Find where the given text appears and provide that cell's center as (X, Y) coordinate. 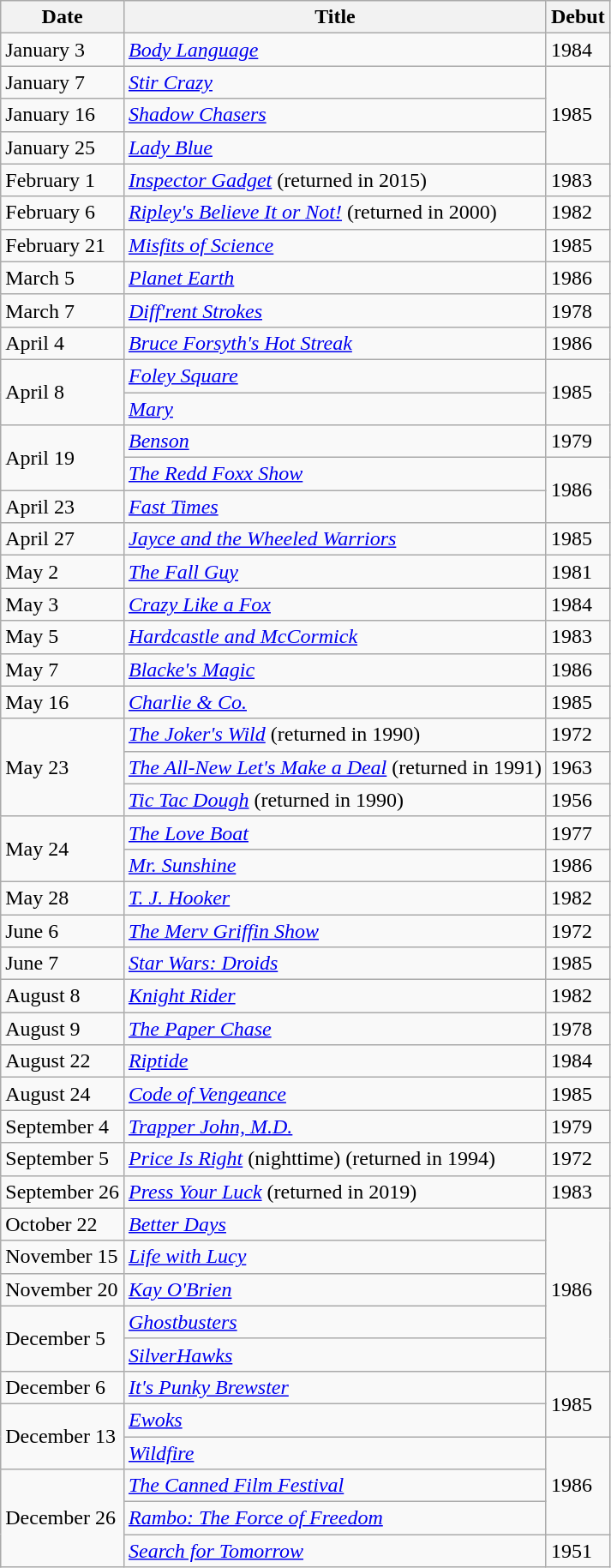
Star Wars: Droids (334, 964)
December 26 (63, 1518)
February 1 (63, 180)
Title (334, 17)
February 6 (63, 213)
Mary (334, 409)
1963 (578, 767)
1956 (578, 800)
June 6 (63, 930)
January 3 (63, 50)
Riptide (334, 1061)
Press Your Luck (returned in 2019) (334, 1192)
1981 (578, 572)
December 5 (63, 1338)
Rambo: The Force of Freedom (334, 1518)
September 26 (63, 1192)
Ripley's Believe It or Not! (returned in 2000) (334, 213)
1951 (578, 1551)
May 24 (63, 849)
August 24 (63, 1094)
1977 (578, 832)
Fast Times (334, 507)
The Canned Film Festival (334, 1486)
April 4 (63, 343)
January 25 (63, 147)
Search for Tomorrow (334, 1551)
Code of Vengeance (334, 1094)
The Joker's Wild (returned in 1990) (334, 735)
Charlie & Co. (334, 702)
Debut (578, 17)
September 4 (63, 1126)
Mr. Sunshine (334, 865)
Inspector Gadget (returned in 2015) (334, 180)
Hardcastle and McCormick (334, 637)
Crazy Like a Fox (334, 604)
Foley Square (334, 375)
January 7 (63, 82)
Ghostbusters (334, 1322)
April 23 (63, 507)
T. J. Hooker (334, 898)
Jayce and the Wheeled Warriors (334, 539)
October 22 (63, 1224)
Tic Tac Dough (returned in 1990) (334, 800)
April 8 (63, 392)
Knight Rider (334, 996)
May 5 (63, 637)
May 3 (63, 604)
August 9 (63, 1029)
Ewoks (334, 1420)
June 7 (63, 964)
Body Language (334, 50)
Life with Lucy (334, 1257)
Diff'rent Strokes (334, 310)
May 23 (63, 767)
Wildfire (334, 1453)
February 21 (63, 245)
Planet Earth (334, 278)
March 5 (63, 278)
Better Days (334, 1224)
Misfits of Science (334, 245)
The Merv Griffin Show (334, 930)
The Redd Foxx Show (334, 474)
November 15 (63, 1257)
August 22 (63, 1061)
Stir Crazy (334, 82)
December 13 (63, 1436)
It's Punky Brewster (334, 1387)
Shadow Chasers (334, 115)
The Love Boat (334, 832)
Benson (334, 442)
May 28 (63, 898)
Trapper John, M.D. (334, 1126)
Kay O'Brien (334, 1289)
August 8 (63, 996)
Price Is Right (nighttime) (returned in 1994) (334, 1159)
May 2 (63, 572)
Blacke's Magic (334, 670)
December 6 (63, 1387)
Bruce Forsyth's Hot Streak (334, 343)
Lady Blue (334, 147)
March 7 (63, 310)
SilverHawks (334, 1355)
May 16 (63, 702)
The Paper Chase (334, 1029)
April 19 (63, 458)
Date (63, 17)
The Fall Guy (334, 572)
September 5 (63, 1159)
April 27 (63, 539)
The All-New Let's Make a Deal (returned in 1991) (334, 767)
May 7 (63, 670)
January 16 (63, 115)
November 20 (63, 1289)
